Scan for the cell matching the given text and deliver its (X, Y) coordinate at center. 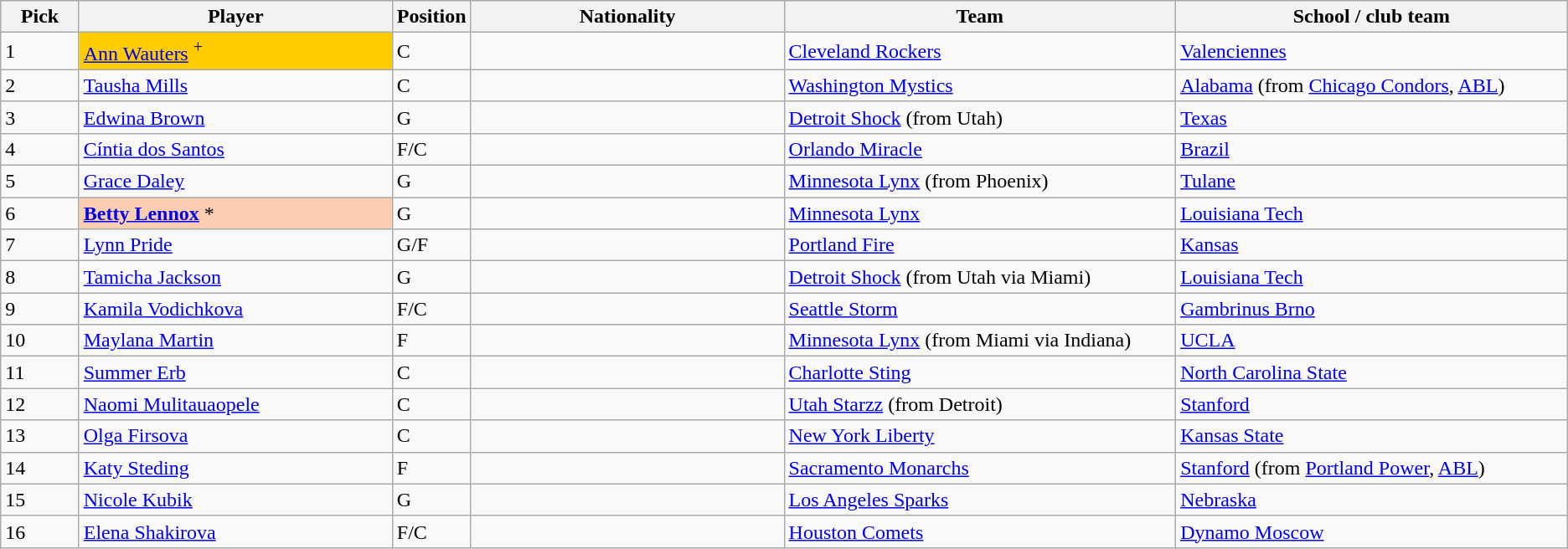
10 (40, 341)
11 (40, 372)
Utah Starzz (from Detroit) (980, 404)
Texas (1372, 117)
Tausha Mills (235, 85)
Washington Mystics (980, 85)
Grace Daley (235, 182)
Position (431, 17)
Portland Fire (980, 245)
Stanford (from Portland Power, ABL) (1372, 468)
Nicole Kubik (235, 500)
Los Angeles Sparks (980, 500)
Team (980, 17)
G/F (431, 245)
16 (40, 531)
Dynamo Moscow (1372, 531)
Tamicha Jackson (235, 277)
Edwina Brown (235, 117)
Naomi Mulitauaopele (235, 404)
Seattle Storm (980, 309)
Valenciennes (1372, 52)
Maylana Martin (235, 341)
Kansas (1372, 245)
Minnesota Lynx (980, 213)
6 (40, 213)
8 (40, 277)
New York Liberty (980, 436)
Betty Lennox * (235, 213)
7 (40, 245)
North Carolina State (1372, 372)
Detroit Shock (from Utah) (980, 117)
Cleveland Rockers (980, 52)
12 (40, 404)
Detroit Shock (from Utah via Miami) (980, 277)
1 (40, 52)
UCLA (1372, 341)
Tulane (1372, 182)
9 (40, 309)
Stanford (1372, 404)
Summer Erb (235, 372)
Kamila Vodichkova (235, 309)
Gambrinus Brno (1372, 309)
Ann Wauters + (235, 52)
3 (40, 117)
Olga Firsova (235, 436)
Nebraska (1372, 500)
Minnesota Lynx (from Phoenix) (980, 182)
Sacramento Monarchs (980, 468)
Brazil (1372, 149)
Lynn Pride (235, 245)
Kansas State (1372, 436)
14 (40, 468)
2 (40, 85)
Katy Steding (235, 468)
Elena Shakirova (235, 531)
Charlotte Sting (980, 372)
School / club team (1372, 17)
Nationality (627, 17)
Houston Comets (980, 531)
Minnesota Lynx (from Miami via Indiana) (980, 341)
Pick (40, 17)
Orlando Miracle (980, 149)
Player (235, 17)
15 (40, 500)
4 (40, 149)
Alabama (from Chicago Condors, ABL) (1372, 85)
13 (40, 436)
Cíntia dos Santos (235, 149)
5 (40, 182)
